Capture the cell that displays the provided text and extract its [x, y] central coordinate. 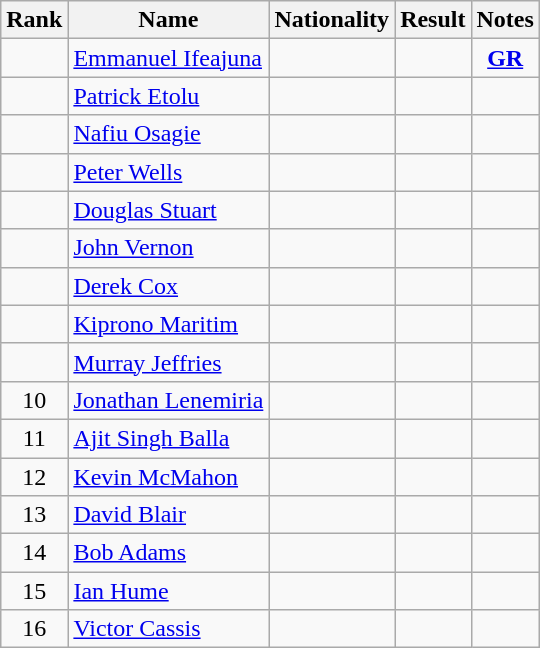
11 [34, 438]
Ajit Singh Balla [168, 438]
Derek Cox [168, 286]
Ian Hume [168, 591]
Patrick Etolu [168, 96]
Rank [34, 20]
Douglas Stuart [168, 210]
13 [34, 515]
John Vernon [168, 248]
Kevin McMahon [168, 477]
Bob Adams [168, 553]
Murray Jeffries [168, 362]
Emmanuel Ifeajuna [168, 58]
14 [34, 553]
Peter Wells [168, 172]
Nafiu Osagie [168, 134]
Jonathan Lenemiria [168, 400]
Kiprono Maritim [168, 324]
Victor Cassis [168, 629]
GR [505, 58]
15 [34, 591]
Result [433, 20]
Nationality [332, 20]
16 [34, 629]
10 [34, 400]
12 [34, 477]
Name [168, 20]
Notes [505, 20]
David Blair [168, 515]
